Pinpoint the cell where the given text exists, returning its (x, y) midpoint coordinate. 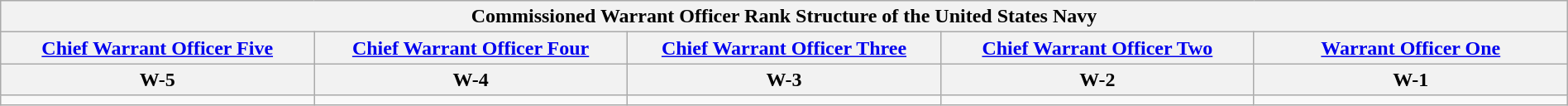
Chief Warrant Officer Three (784, 48)
Chief Warrant Officer Four (471, 48)
Commissioned Warrant Officer Rank Structure of the United States Navy (784, 17)
W-5 (157, 79)
Chief Warrant Officer Two (1097, 48)
W-4 (471, 79)
W-1 (1411, 79)
Warrant Officer One (1411, 48)
W-2 (1097, 79)
W-3 (784, 79)
Chief Warrant Officer Five (157, 48)
